Search for the cell housing the specified text and yield its (X, Y) center coordinate. 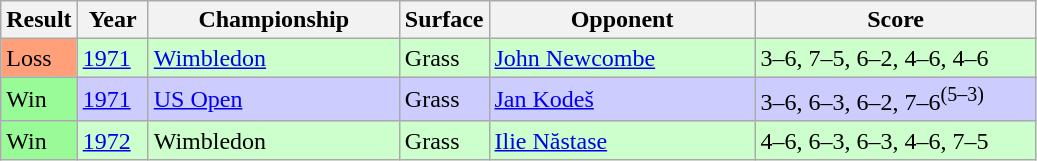
Loss (39, 58)
Opponent (622, 20)
Result (39, 20)
3–6, 7–5, 6–2, 4–6, 4–6 (896, 58)
Championship (274, 20)
1972 (112, 140)
Surface (444, 20)
4–6, 6–3, 6–3, 4–6, 7–5 (896, 140)
Jan Kodeš (622, 100)
Year (112, 20)
John Newcombe (622, 58)
Score (896, 20)
Ilie Năstase (622, 140)
3–6, 6–3, 6–2, 7–6(5–3) (896, 100)
US Open (274, 100)
